Search for the cell housing the specified text and yield its [X, Y] center coordinate. 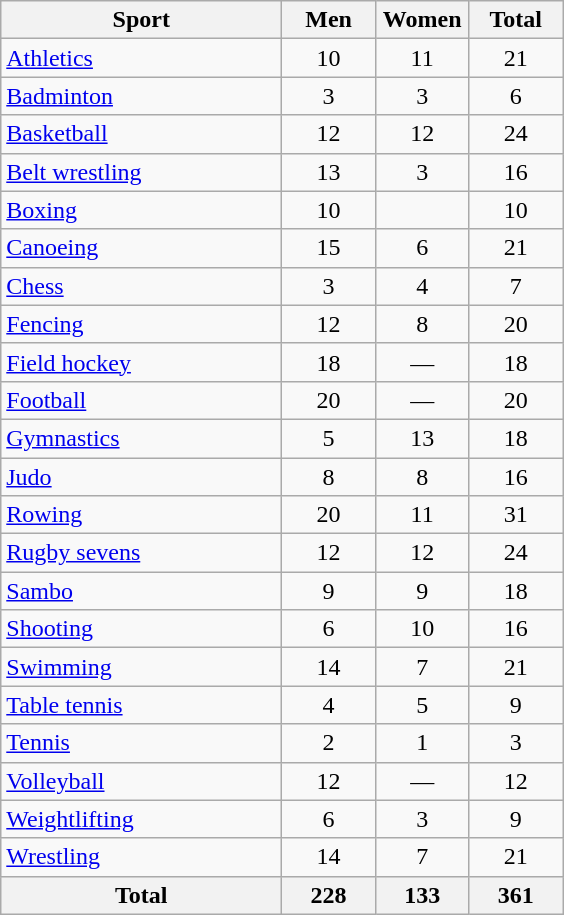
Women [422, 20]
Chess [142, 286]
2 [329, 743]
Badminton [142, 96]
Men [329, 20]
Swimming [142, 667]
Shooting [142, 629]
Fencing [142, 324]
Basketball [142, 134]
Belt wrestling [142, 172]
Wrestling [142, 857]
Judo [142, 477]
133 [422, 895]
Sport [142, 20]
Boxing [142, 210]
Rowing [142, 515]
361 [516, 895]
228 [329, 895]
Football [142, 400]
Gymnastics [142, 438]
31 [516, 515]
Canoeing [142, 248]
15 [329, 248]
Volleyball [142, 781]
Athletics [142, 58]
Table tennis [142, 705]
1 [422, 743]
Sambo [142, 591]
Tennis [142, 743]
Field hockey [142, 362]
Weightlifting [142, 819]
Rugby sevens [142, 553]
